Return the [X, Y] coordinate for the center point of the cell that contains the specified text.  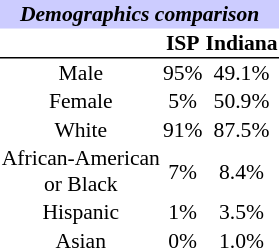
Hispanic [80, 212]
Demographics comparison [140, 14]
ISP [182, 43]
White [80, 130]
50.9% [242, 101]
7% [182, 171]
5% [182, 101]
3.5% [242, 212]
95% [182, 72]
1% [182, 212]
Female [80, 101]
Indiana [242, 43]
African-Americanor Black [80, 171]
49.1% [242, 72]
87.5% [242, 130]
91% [182, 130]
Male [80, 72]
8.4% [242, 171]
